Identify which cell holds the provided text, then report its (x, y) central coordinate. 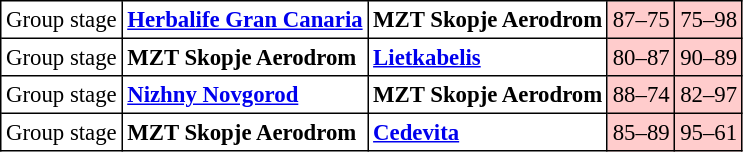
87–75 (640, 20)
Nizhny Novgorod (245, 95)
Herbalife Gran Canaria (245, 20)
88–74 (640, 95)
95–61 (708, 132)
85–89 (640, 132)
Lietkabelis (488, 57)
90–89 (708, 57)
Cedevita (488, 132)
82–97 (708, 95)
80–87 (640, 57)
75–98 (708, 20)
